Scan for the cell matching the given text and deliver its [X, Y] coordinate at center. 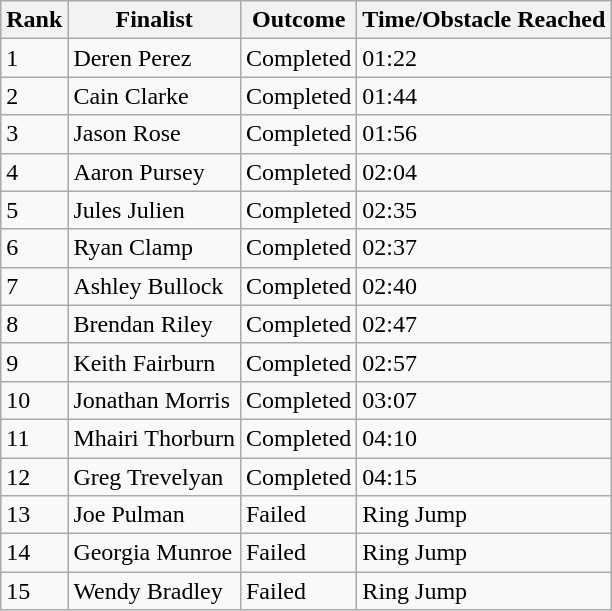
Rank [34, 20]
8 [34, 324]
5 [34, 210]
Keith Fairburn [154, 362]
Joe Pulman [154, 515]
02:35 [484, 210]
Wendy Bradley [154, 591]
Time/Obstacle Reached [484, 20]
02:37 [484, 248]
02:57 [484, 362]
Brendan Riley [154, 324]
Finalist [154, 20]
Jonathan Morris [154, 400]
01:56 [484, 134]
13 [34, 515]
Aaron Pursey [154, 172]
Outcome [298, 20]
3 [34, 134]
03:07 [484, 400]
Jason Rose [154, 134]
10 [34, 400]
02:40 [484, 286]
14 [34, 553]
9 [34, 362]
Deren Perez [154, 58]
6 [34, 248]
04:10 [484, 438]
04:15 [484, 477]
1 [34, 58]
01:44 [484, 96]
01:22 [484, 58]
15 [34, 591]
7 [34, 286]
Ryan Clamp [154, 248]
12 [34, 477]
Greg Trevelyan [154, 477]
02:47 [484, 324]
Georgia Munroe [154, 553]
Ashley Bullock [154, 286]
2 [34, 96]
4 [34, 172]
Jules Julien [154, 210]
11 [34, 438]
02:04 [484, 172]
Cain Clarke [154, 96]
Mhairi Thorburn [154, 438]
